Output the (x, y) coordinate of the center of the cell containing the given text.  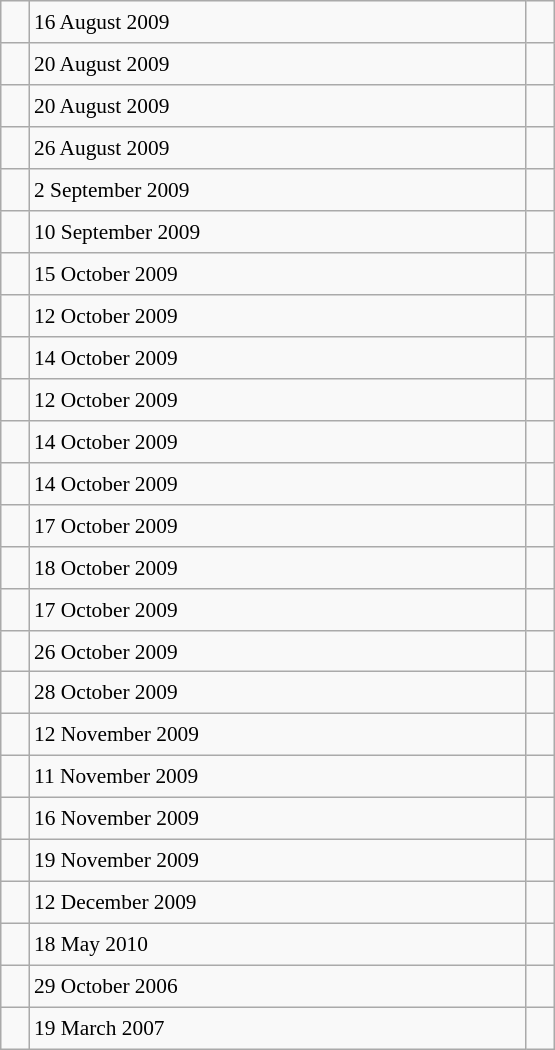
18 October 2009 (278, 567)
2 September 2009 (278, 190)
11 November 2009 (278, 777)
28 October 2009 (278, 693)
15 October 2009 (278, 274)
19 November 2009 (278, 861)
19 March 2007 (278, 1028)
10 September 2009 (278, 232)
12 December 2009 (278, 903)
16 August 2009 (278, 22)
29 October 2006 (278, 986)
26 August 2009 (278, 148)
26 October 2009 (278, 651)
16 November 2009 (278, 819)
12 November 2009 (278, 735)
18 May 2010 (278, 945)
